Capture the cell that displays the provided text and extract its [x, y] central coordinate. 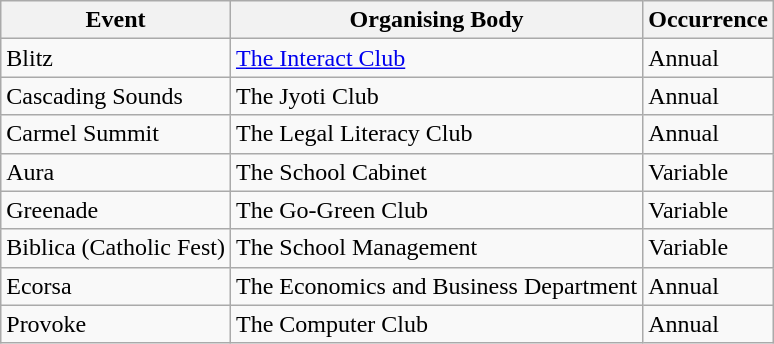
Provoke [116, 324]
The Go-Green Club [436, 210]
Biblica (Catholic Fest) [116, 248]
Ecorsa [116, 286]
The School Cabinet [436, 172]
Aura [116, 172]
The Jyoti Club [436, 96]
The School Management [436, 248]
Occurrence [708, 20]
The Legal Literacy Club [436, 134]
Blitz [116, 58]
The Computer Club [436, 324]
Event [116, 20]
The Interact Club [436, 58]
Cascading Sounds [116, 96]
Greenade [116, 210]
Organising Body [436, 20]
The Economics and Business Department [436, 286]
Carmel Summit [116, 134]
